Return the [x, y] coordinate for the center point of the cell that contains the specified text.  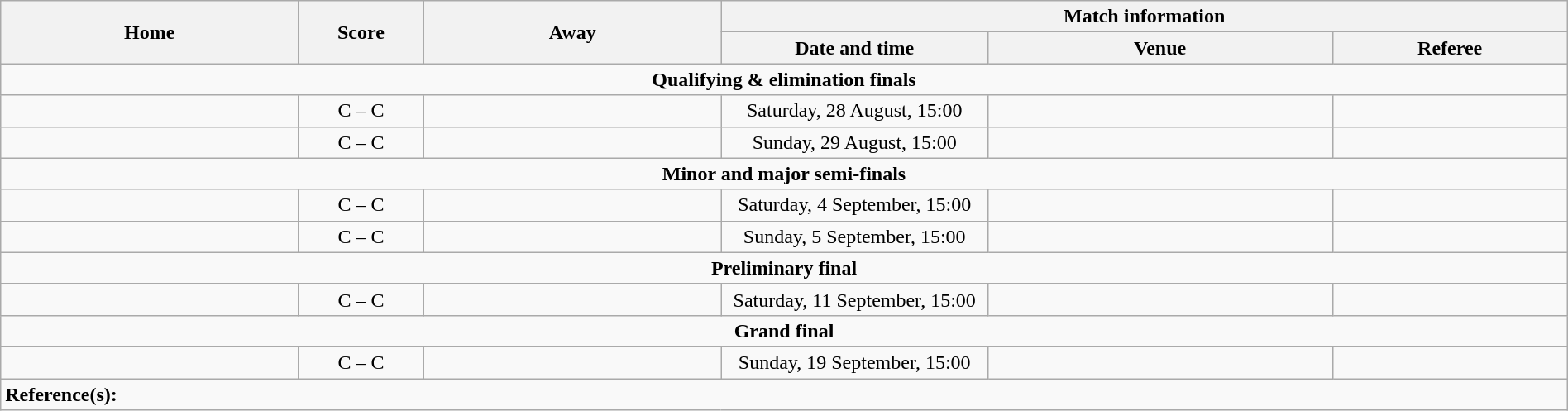
Sunday, 5 September, 15:00 [854, 237]
Sunday, 19 September, 15:00 [854, 362]
Grand final [784, 331]
Date and time [854, 48]
Preliminary final [784, 268]
Reference(s): [784, 394]
Minor and major semi-finals [784, 174]
Score [361, 32]
Qualifying & elimination finals [784, 79]
Saturday, 4 September, 15:00 [854, 205]
Home [150, 32]
Match information [1145, 17]
Sunday, 29 August, 15:00 [854, 142]
Away [572, 32]
Venue [1159, 48]
Saturday, 28 August, 15:00 [854, 111]
Referee [1450, 48]
Saturday, 11 September, 15:00 [854, 299]
